For the text-containing cell, return its midpoint in (X, Y) coordinate format. 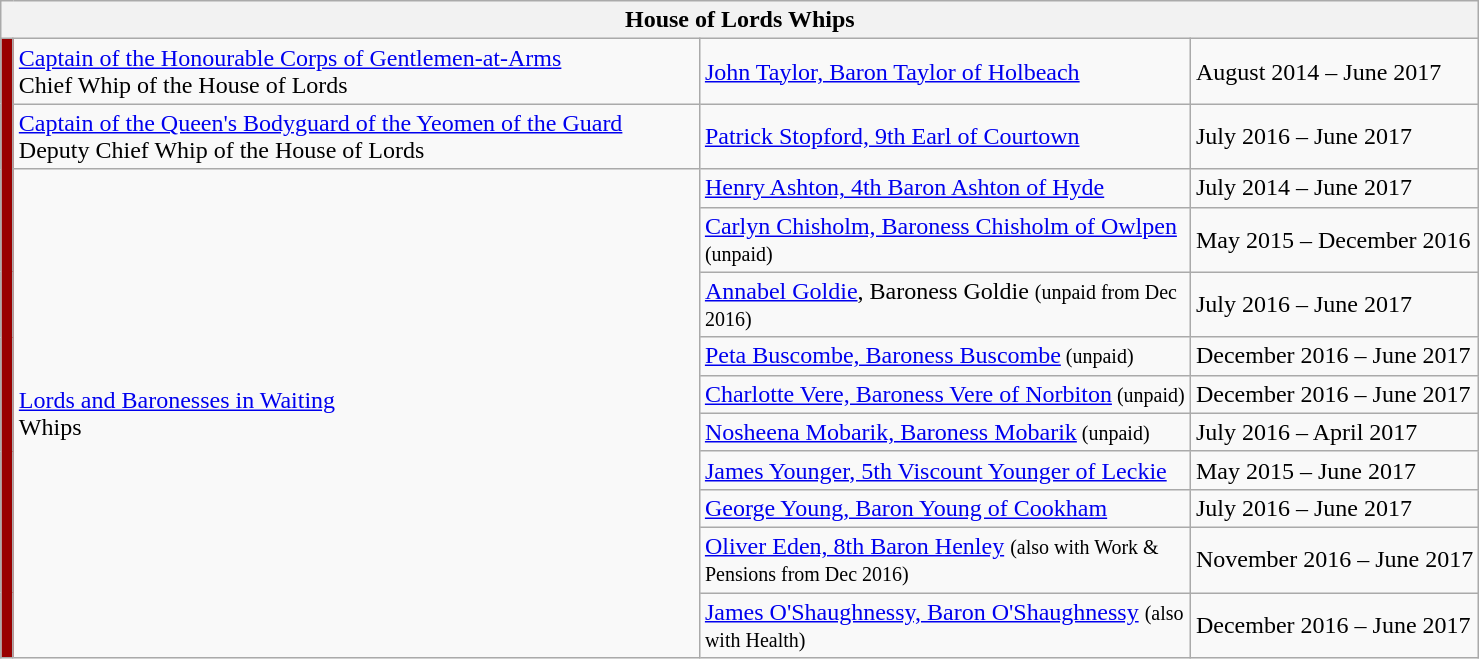
Peta Buscombe, Baroness Buscombe (unpaid) (944, 356)
July 2016 – April 2017 (1334, 432)
May 2015 – June 2017 (1334, 470)
Annabel Goldie, Baroness Goldie (unpaid from Dec 2016) (944, 304)
James Younger, 5th Viscount Younger of Leckie (944, 470)
November 2016 – June 2017 (1334, 560)
House of Lords Whips (740, 20)
Nosheena Mobarik, Baroness Mobarik (unpaid) (944, 432)
Charlotte Vere, Baroness Vere of Norbiton (unpaid) (944, 394)
May 2015 – December 2016 (1334, 240)
July 2014 – June 2017 (1334, 188)
George Young, Baron Young of Cookham (944, 508)
Lords and Baronesses in WaitingWhips (356, 414)
John Taylor, Baron Taylor of Holbeach (944, 72)
August 2014 – June 2017 (1334, 72)
Captain of the Honourable Corps of Gentlemen-at-Arms Chief Whip of the House of Lords (356, 72)
Patrick Stopford, 9th Earl of Courtown (944, 136)
Carlyn Chisholm, Baroness Chisholm of Owlpen (unpaid) (944, 240)
James O'Shaughnessy, Baron O'Shaughnessy (also with Health) (944, 624)
Henry Ashton, 4th Baron Ashton of Hyde (944, 188)
Captain of the Queen's Bodyguard of the Yeomen of the Guard Deputy Chief Whip of the House of Lords (356, 136)
Oliver Eden, 8th Baron Henley (also with Work & Pensions from Dec 2016) (944, 560)
